Capture the cell that displays the provided text and extract its [x, y] central coordinate. 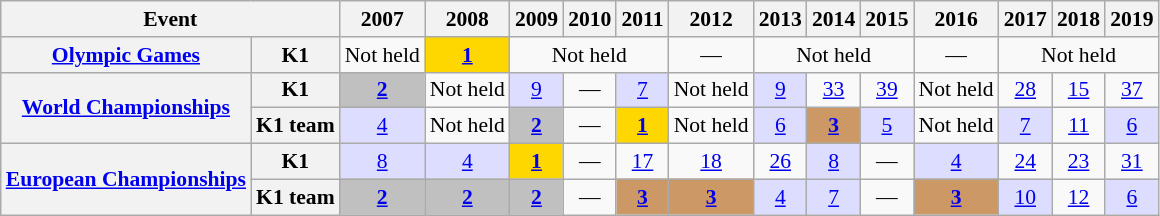
39 [886, 90]
26 [780, 162]
24 [1026, 162]
2015 [886, 19]
2009 [536, 19]
2011 [642, 19]
28 [1026, 90]
2013 [780, 19]
2012 [712, 19]
Olympic Games [126, 55]
37 [1132, 90]
18 [712, 162]
2014 [834, 19]
2016 [956, 19]
World Championships [126, 108]
2019 [1132, 19]
11 [1078, 126]
15 [1078, 90]
2008 [468, 19]
17 [642, 162]
33 [834, 90]
23 [1078, 162]
European Championships [126, 180]
Event [170, 19]
31 [1132, 162]
2017 [1026, 19]
2010 [590, 19]
12 [1078, 197]
2007 [382, 19]
10 [1026, 197]
5 [886, 126]
2018 [1078, 19]
